Find where the given text appears and provide that cell's center as [X, Y] coordinate. 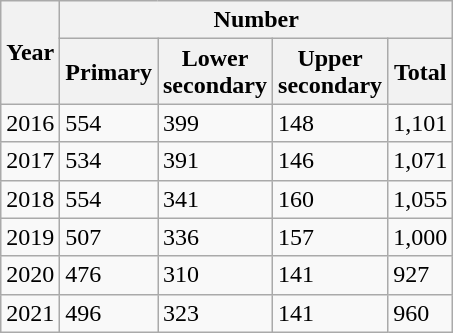
1,071 [420, 161]
507 [109, 237]
496 [109, 313]
2021 [30, 313]
399 [216, 123]
Year [30, 52]
Total [420, 72]
336 [216, 237]
1,000 [420, 237]
2017 [30, 161]
Number [256, 20]
1,055 [420, 199]
Primary [109, 72]
148 [330, 123]
Uppersecondary [330, 72]
310 [216, 275]
2020 [30, 275]
Lowersecondary [216, 72]
341 [216, 199]
2018 [30, 199]
534 [109, 161]
476 [109, 275]
2016 [30, 123]
323 [216, 313]
146 [330, 161]
391 [216, 161]
157 [330, 237]
960 [420, 313]
1,101 [420, 123]
160 [330, 199]
927 [420, 275]
2019 [30, 237]
